Find where the given text appears and provide that cell's center as (X, Y) coordinate. 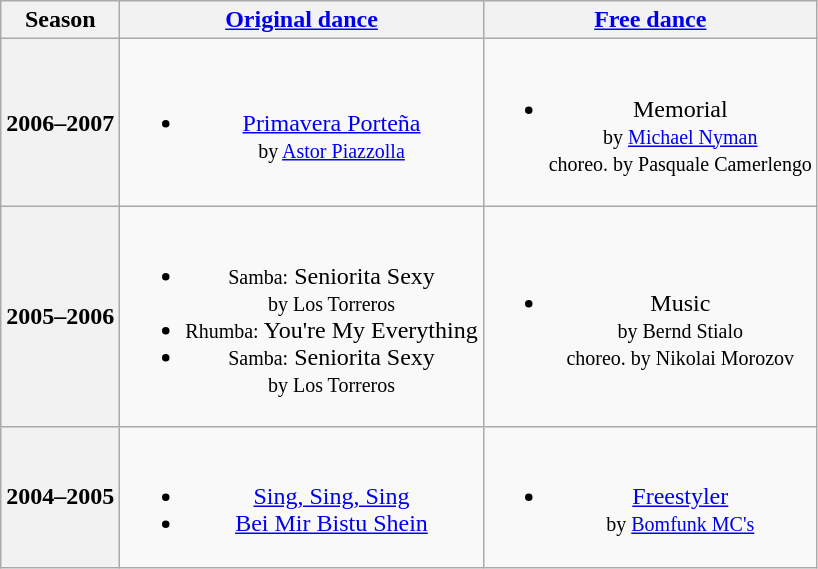
Original dance (302, 20)
Freestyler by Bomfunk MC's (650, 497)
2006–2007 (60, 122)
Sing, Sing, SingBei Mir Bistu Shein (302, 497)
2005–2006 (60, 316)
Music by Bernd Stialo choreo. by Nikolai Morozov (650, 316)
Samba: Seniorita Sexy by Los Torreros Rhumba: You're My EverythingSamba: Seniorita Sexy by Los Torreros (302, 316)
Primavera Porteña by Astor Piazzolla (302, 122)
Memorial by Michael Nyman choreo. by Pasquale Camerlengo (650, 122)
Free dance (650, 20)
2004–2005 (60, 497)
Season (60, 20)
